Search for the cell housing the specified text and yield its [X, Y] center coordinate. 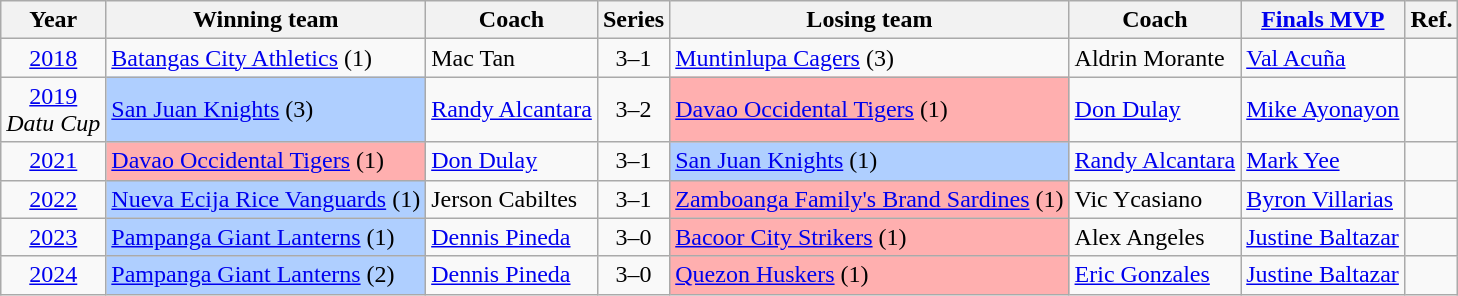
Val Acuña [1323, 58]
Eric Gonzales [1155, 275]
Muntinlupa Cagers (3) [870, 58]
Losing team [870, 20]
2018 [54, 58]
Alex Angeles [1155, 237]
2021 [54, 161]
2024 [54, 275]
Series [633, 20]
Jerson Cabiltes [512, 199]
Finals MVP [1323, 20]
San Juan Knights (3) [266, 110]
Vic Ycasiano [1155, 199]
Winning team [266, 20]
Year [54, 20]
Nueva Ecija Rice Vanguards (1) [266, 199]
Mark Yee [1323, 161]
2023 [54, 237]
San Juan Knights (1) [870, 161]
Byron Villarias [1323, 199]
Pampanga Giant Lanterns (2) [266, 275]
Ref. [1432, 20]
Zamboanga Family's Brand Sardines (1) [870, 199]
Aldrin Morante [1155, 58]
Mac Tan [512, 58]
Bacoor City Strikers (1) [870, 237]
Pampanga Giant Lanterns (1) [266, 237]
2022 [54, 199]
Quezon Huskers (1) [870, 275]
Mike Ayonayon [1323, 110]
Batangas City Athletics (1) [266, 58]
2019 Datu Cup [54, 110]
3–2 [633, 110]
